Capture the cell that displays the provided text and extract its [x, y] central coordinate. 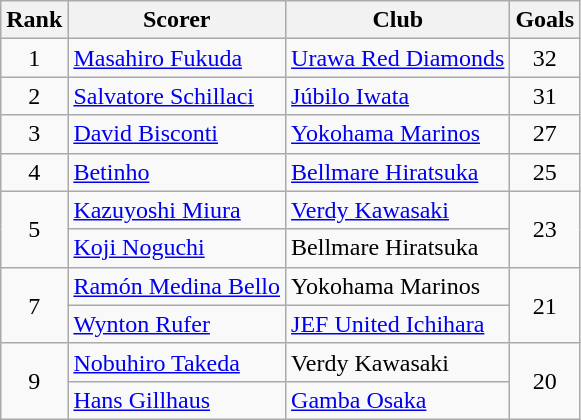
Rank [34, 20]
2 [34, 96]
Kazuyoshi Miura [177, 210]
21 [545, 305]
Júbilo Iwata [398, 96]
David Bisconti [177, 134]
Salvatore Schillaci [177, 96]
9 [34, 381]
7 [34, 305]
Gamba Osaka [398, 400]
Nobuhiro Takeda [177, 362]
Scorer [177, 20]
5 [34, 229]
Wynton Rufer [177, 324]
JEF United Ichihara [398, 324]
27 [545, 134]
32 [545, 58]
31 [545, 96]
Koji Noguchi [177, 248]
23 [545, 229]
Betinho [177, 172]
1 [34, 58]
20 [545, 381]
4 [34, 172]
Hans Gillhaus [177, 400]
25 [545, 172]
3 [34, 134]
Urawa Red Diamonds [398, 58]
Ramón Medina Bello [177, 286]
Club [398, 20]
Masahiro Fukuda [177, 58]
Goals [545, 20]
